For the text-containing cell, return its midpoint in [X, Y] coordinate format. 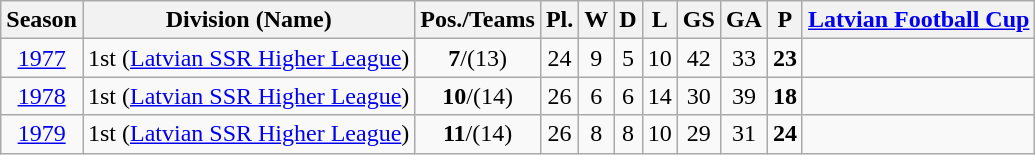
30 [698, 96]
GS [698, 20]
7/(13) [478, 58]
Season [42, 20]
29 [698, 134]
L [660, 20]
Division (Name) [248, 20]
GA [744, 20]
14 [660, 96]
33 [744, 58]
10/(14) [478, 96]
9 [596, 58]
P [784, 20]
W [596, 20]
Latvian Football Cup [918, 20]
11/(14) [478, 134]
D [628, 20]
Pl. [559, 20]
42 [698, 58]
1978 [42, 96]
31 [744, 134]
Pos./Teams [478, 20]
5 [628, 58]
23 [784, 58]
39 [744, 96]
18 [784, 96]
1977 [42, 58]
1979 [42, 134]
